From the cell containing the given text, extract its center point as (X, Y) coordinate. 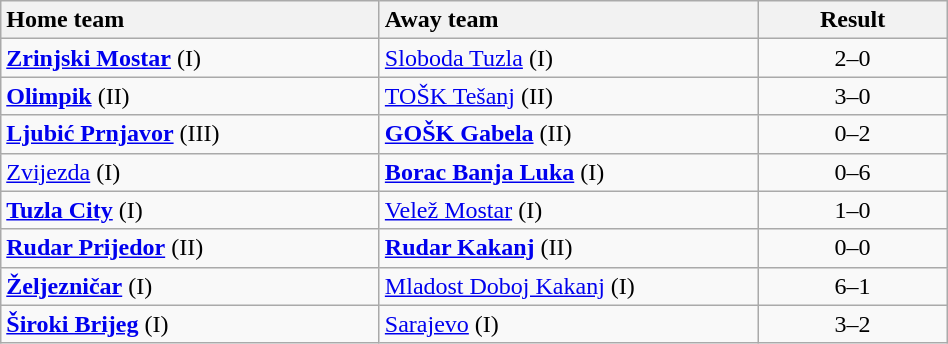
Sloboda Tuzla (I) (568, 58)
TOŠK Tešanj (II) (568, 96)
Zvijezda (I) (190, 172)
2–0 (852, 58)
3–0 (852, 96)
0–0 (852, 248)
Velež Mostar (I) (568, 210)
1–0 (852, 210)
Result (852, 20)
Away team (568, 20)
Ljubić Prnjavor (III) (190, 134)
6–1 (852, 286)
Željezničar (I) (190, 286)
Široki Brijeg (I) (190, 324)
0–6 (852, 172)
0–2 (852, 134)
3–2 (852, 324)
Rudar Kakanj (II) (568, 248)
Sarajevo (I) (568, 324)
Borac Banja Luka (I) (568, 172)
Olimpik (II) (190, 96)
Tuzla City (I) (190, 210)
GOŠK Gabela (II) (568, 134)
Home team (190, 20)
Rudar Prijedor (II) (190, 248)
Zrinjski Mostar (I) (190, 58)
Mladost Doboj Kakanj (I) (568, 286)
